Capture the cell that displays the provided text and extract its [X, Y] central coordinate. 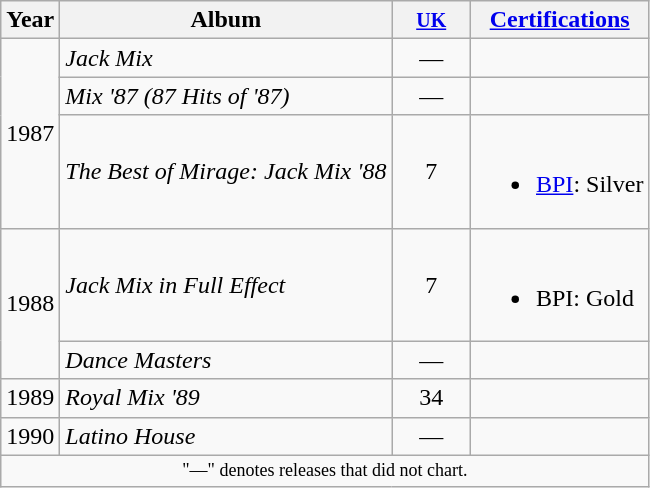
Dance Masters [226, 360]
Mix '87 (87 Hits of '87) [226, 96]
Jack Mix [226, 58]
Jack Mix in Full Effect [226, 284]
1989 [30, 398]
34 [432, 398]
The Best of Mirage: Jack Mix '88 [226, 172]
"—" denotes releases that did not chart. [325, 470]
UK [432, 20]
1988 [30, 304]
Album [226, 20]
BPI: Gold [559, 284]
Year [30, 20]
1987 [30, 134]
Certifications [559, 20]
Latino House [226, 436]
Royal Mix '89 [226, 398]
1990 [30, 436]
BPI: Silver [559, 172]
